Identify which cell holds the provided text, then report its [X, Y] central coordinate. 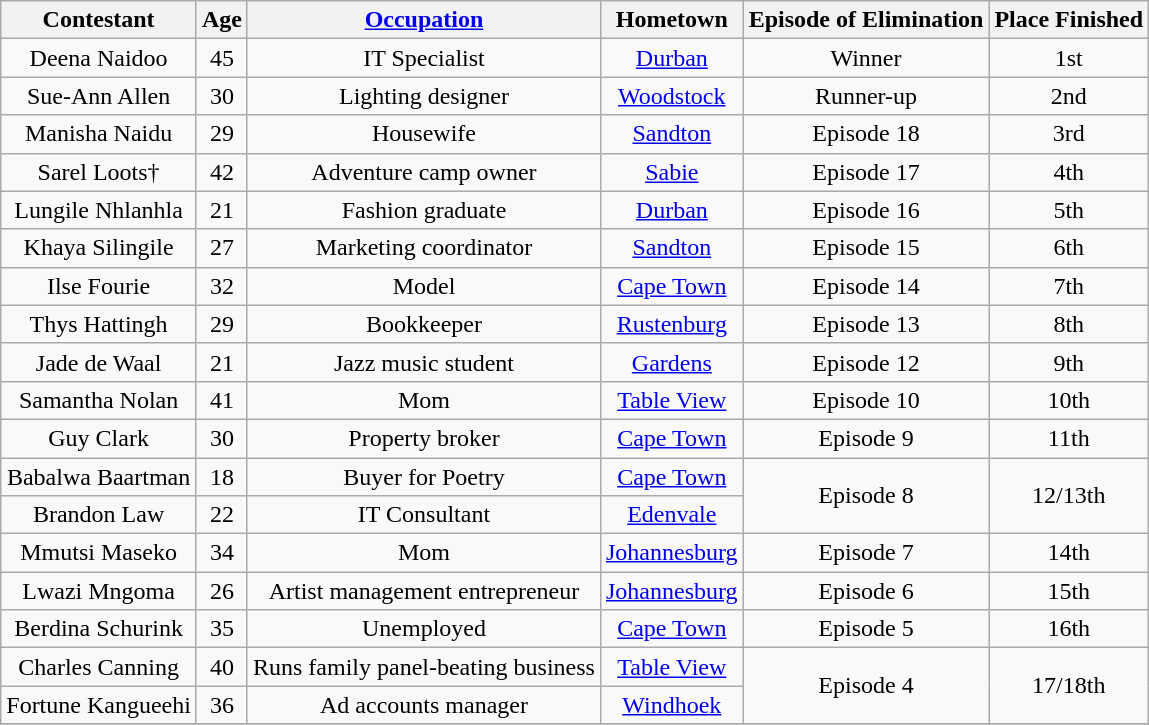
Place Finished [1069, 20]
Episode 15 [866, 248]
Episode 16 [866, 210]
Thys Hattingh [99, 324]
Episode 5 [866, 629]
Charles Canning [99, 667]
Babalwa Baartman [99, 477]
Sue-Ann Allen [99, 96]
Episode 12 [866, 362]
14th [1069, 553]
Episode 8 [866, 496]
22 [222, 515]
Jade de Waal [99, 362]
Lighting designer [424, 96]
Winner [866, 58]
Marketing coordinator [424, 248]
8th [1069, 324]
Property broker [424, 438]
Hometown [672, 20]
27 [222, 248]
Model [424, 286]
7th [1069, 286]
Fortune Kangueehi [99, 705]
Occupation [424, 20]
Housewife [424, 134]
Gardens [672, 362]
Berdina Schurink [99, 629]
40 [222, 667]
Sabie [672, 172]
4th [1069, 172]
36 [222, 705]
Manisha Naidu [99, 134]
Unemployed [424, 629]
Episode of Elimination [866, 20]
Episode 10 [866, 400]
Episode 9 [866, 438]
15th [1069, 591]
Lungile Nhlanhla [99, 210]
32 [222, 286]
5th [1069, 210]
3rd [1069, 134]
9th [1069, 362]
Contestant [99, 20]
Episode 13 [866, 324]
Episode 4 [866, 686]
35 [222, 629]
17/18th [1069, 686]
Fashion graduate [424, 210]
Episode 17 [866, 172]
Khaya Silingile [99, 248]
Episode 7 [866, 553]
Runner-up [866, 96]
6th [1069, 248]
Guy Clark [99, 438]
10th [1069, 400]
42 [222, 172]
12/13th [1069, 496]
26 [222, 591]
Sarel Loots† [99, 172]
34 [222, 553]
IT Specialist [424, 58]
Rustenburg [672, 324]
1st [1069, 58]
Windhoek [672, 705]
Brandon Law [99, 515]
Deena Naidoo [99, 58]
Edenvale [672, 515]
Buyer for Poetry [424, 477]
Jazz music student [424, 362]
Age [222, 20]
Bookkeeper [424, 324]
Episode 18 [866, 134]
Episode 6 [866, 591]
Episode 14 [866, 286]
18 [222, 477]
Samantha Nolan [99, 400]
Lwazi Mngoma [99, 591]
2nd [1069, 96]
Mmutsi Maseko [99, 553]
Ad accounts manager [424, 705]
Adventure camp owner [424, 172]
16th [1069, 629]
Woodstock [672, 96]
Ilse Fourie [99, 286]
45 [222, 58]
Artist management entrepreneur [424, 591]
11th [1069, 438]
IT Consultant [424, 515]
Runs family panel-beating business [424, 667]
41 [222, 400]
